Determine the (x, y) coordinate at the center of the cell enclosing the given text.  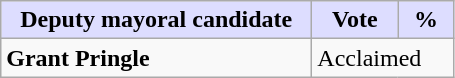
Deputy mayoral candidate (156, 20)
% (426, 20)
Acclaimed (383, 58)
Vote (355, 20)
Grant Pringle (156, 58)
